Provide the [x, y] coordinate of the cell's center where the given text is located.  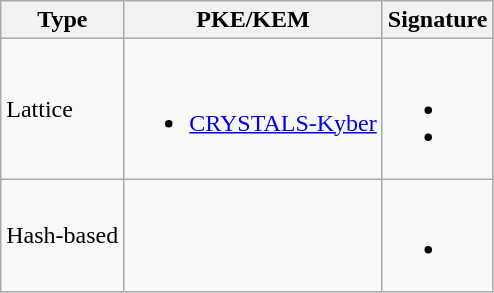
CRYSTALS-Kyber [253, 109]
PKE/KEM [253, 20]
Lattice [62, 109]
Signature [438, 20]
Type [62, 20]
Hash-based [62, 236]
